Capture the cell that displays the provided text and extract its (X, Y) central coordinate. 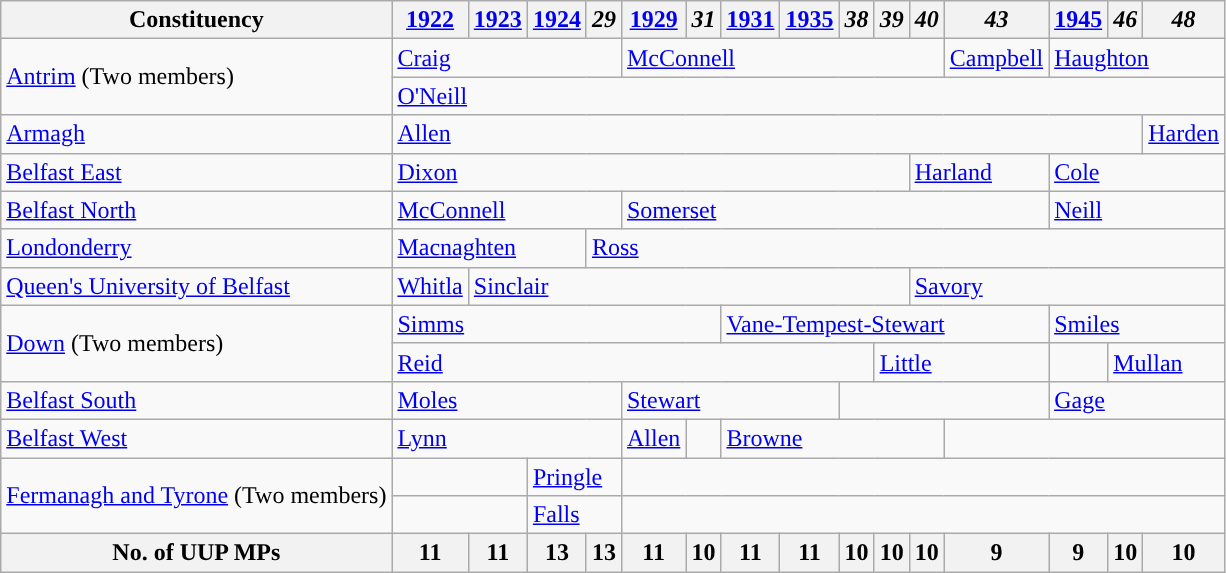
1931 (750, 20)
1922 (430, 20)
1935 (810, 20)
Dixon (650, 172)
Savory (1066, 286)
Neill (1137, 210)
Belfast North (196, 210)
Campbell (996, 58)
48 (1184, 20)
Macnaghten (490, 248)
Antrim (Two members) (196, 77)
Constituency (196, 20)
39 (892, 20)
46 (1126, 20)
Armagh (196, 134)
Mullan (1166, 362)
1924 (556, 20)
1929 (653, 20)
Smiles (1137, 324)
Down (Two members) (196, 343)
Cole (1137, 172)
Londonderry (196, 248)
29 (604, 20)
Haughton (1137, 58)
Harden (1184, 134)
Falls (574, 515)
Lynn (507, 438)
O'Neill (808, 96)
Craig (507, 58)
Ross (905, 248)
1923 (498, 20)
Little (962, 362)
Somerset (834, 210)
Reid (633, 362)
Sinclair (688, 286)
Simms (556, 324)
No. of UUP MPs (196, 553)
Harland (978, 172)
43 (996, 20)
Browne (832, 438)
Gage (1137, 400)
Moles (507, 400)
Belfast East (196, 172)
Fermanagh and Tyrone (Two members) (196, 496)
38 (856, 20)
1945 (1078, 20)
40 (926, 20)
Belfast West (196, 438)
Whitla (430, 286)
Pringle (574, 477)
31 (704, 20)
Belfast South (196, 400)
Queen's University of Belfast (196, 286)
Stewart (730, 400)
Vane-Tempest-Stewart (885, 324)
